Capture the cell that displays the provided text and extract its (x, y) central coordinate. 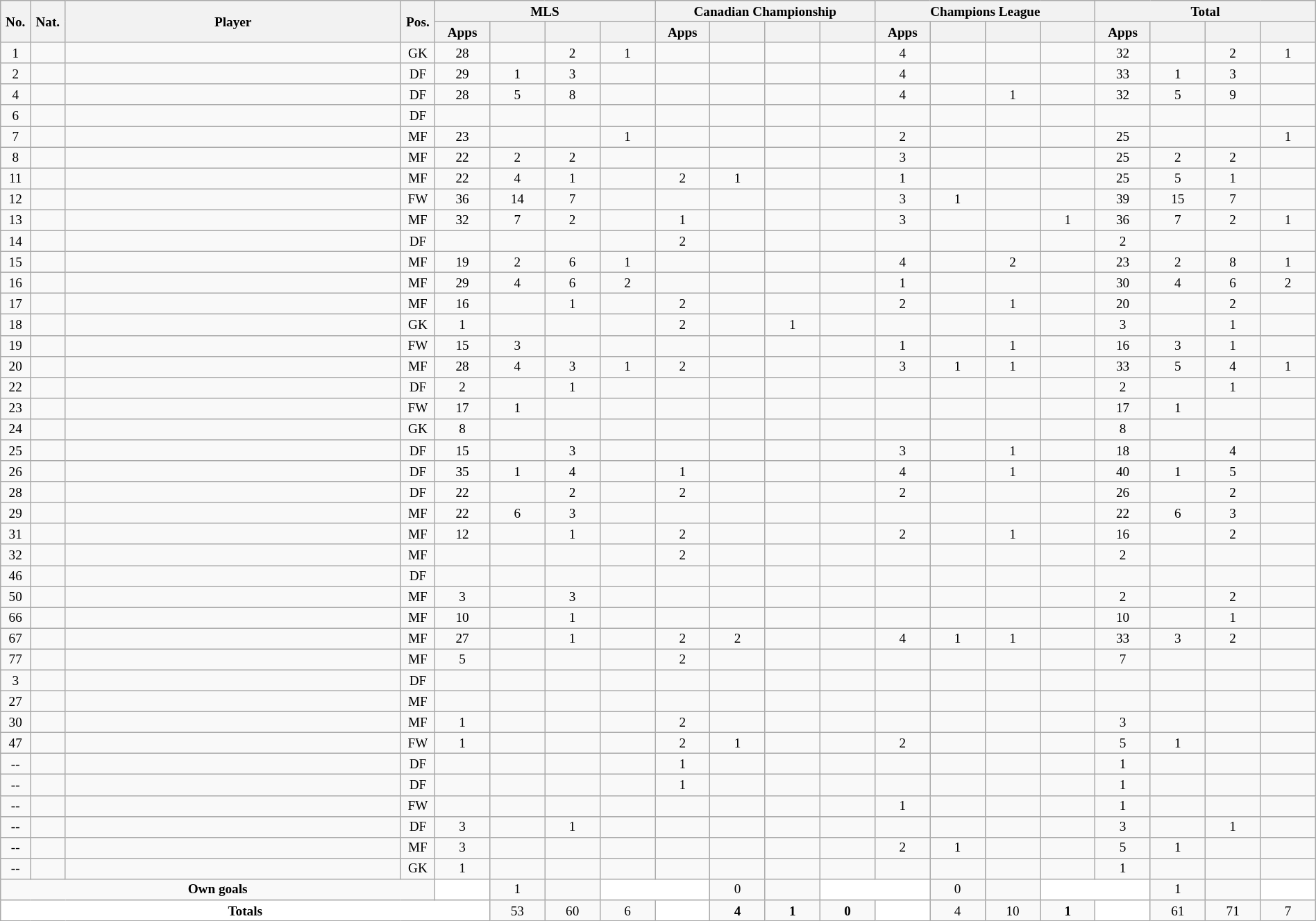
13 (15, 220)
Pos. (418, 22)
46 (15, 575)
31 (15, 534)
67 (15, 639)
39 (1123, 199)
11 (15, 178)
MLS (544, 11)
Nat. (48, 22)
61 (1177, 911)
Own goals (218, 889)
Totals (246, 911)
50 (15, 596)
60 (572, 911)
47 (15, 743)
53 (518, 911)
77 (15, 659)
No. (15, 22)
71 (1233, 911)
35 (462, 471)
Player (233, 22)
Canadian Championship (765, 11)
Champions League (986, 11)
24 (15, 429)
9 (1233, 94)
40 (1123, 471)
66 (15, 618)
Total (1205, 11)
